Determine the (X, Y) coordinate at the center of the cell enclosing the given text.  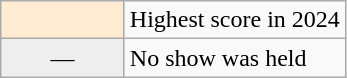
— (63, 58)
No show was held (234, 58)
Highest score in 2024 (234, 20)
